Detect which cell encompasses the target text, then output its (X, Y) center coordinate. 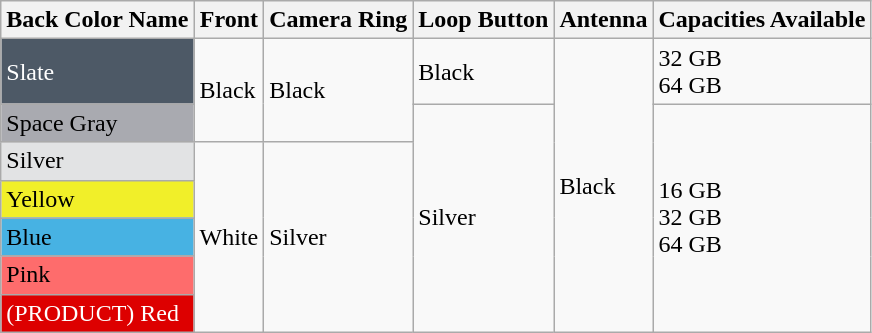
Back Color Name (98, 20)
Camera Ring (338, 20)
Yellow (98, 199)
(PRODUCT) Red (98, 313)
Capacities Available (762, 20)
Loop Button (484, 20)
32 GB64 GB (762, 72)
Space Gray (98, 123)
Front (229, 20)
Antenna (604, 20)
Slate (98, 72)
White (229, 237)
Pink (98, 275)
16 GB32 GB64 GB (762, 218)
Blue (98, 237)
